Identify which cell holds the provided text, then report its (X, Y) central coordinate. 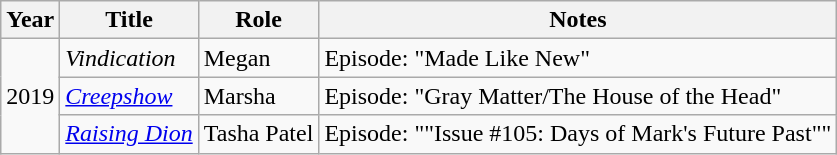
Tasha Patel (258, 134)
2019 (30, 96)
Role (258, 20)
Year (30, 20)
Megan (258, 58)
Creepshow (129, 96)
Marsha (258, 96)
Vindication (129, 58)
Episode: "Gray Matter/The House of the Head" (578, 96)
Notes (578, 20)
Raising Dion (129, 134)
Episode: ""Issue #105: Days of Mark's Future Past"" (578, 134)
Title (129, 20)
Episode: "Made Like New" (578, 58)
